Provide the (x, y) coordinate of the cell's center where the given text is located.  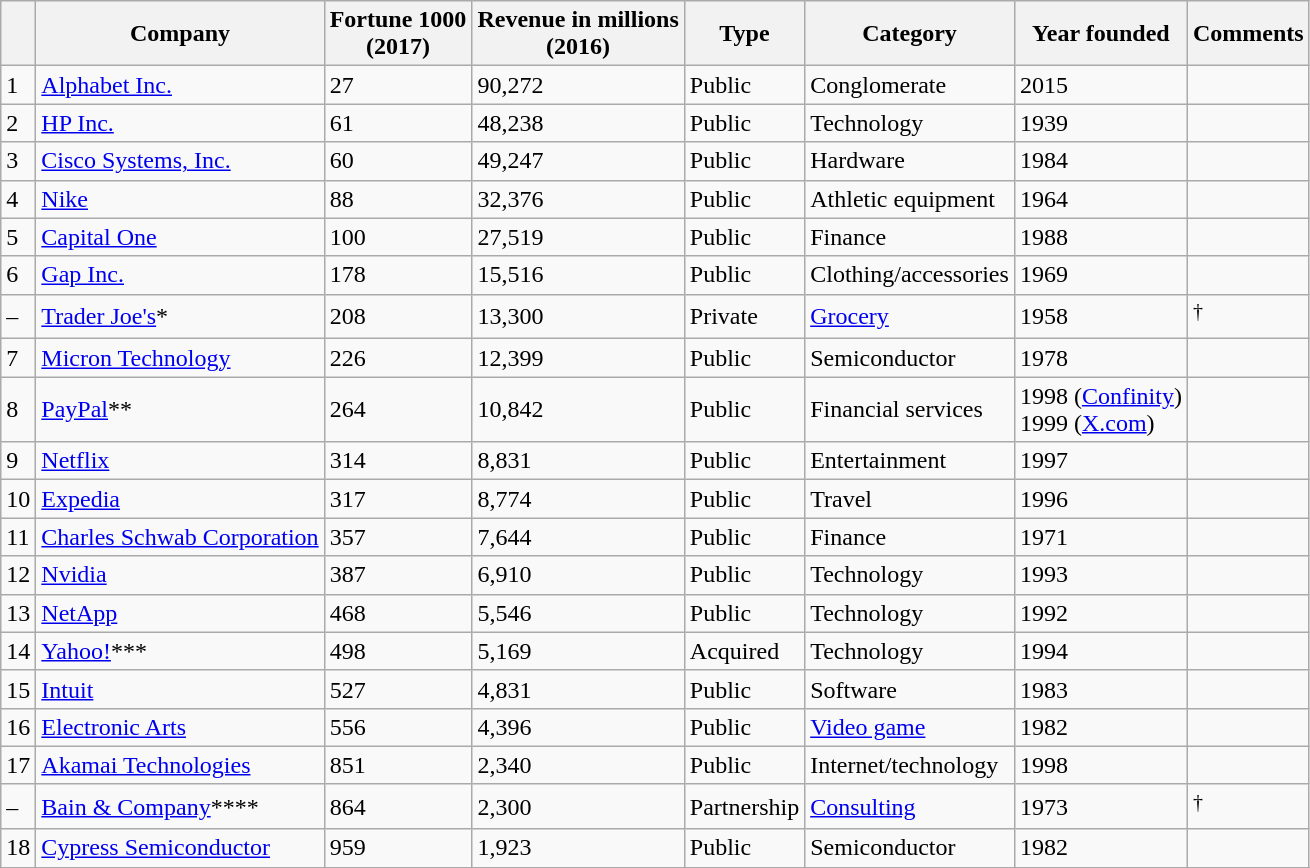
8,831 (578, 461)
Private (744, 316)
Capital One (180, 237)
12,399 (578, 358)
Internet/technology (910, 765)
6,910 (578, 575)
1978 (1100, 358)
Intuit (180, 689)
2 (18, 123)
Athletic equipment (910, 199)
11 (18, 537)
Category (910, 34)
851 (398, 765)
178 (398, 275)
Entertainment (910, 461)
Micron Technology (180, 358)
7 (18, 358)
100 (398, 237)
864 (398, 806)
1983 (1100, 689)
8 (18, 410)
Partnership (744, 806)
Yahoo!*** (180, 651)
1969 (1100, 275)
18 (18, 848)
208 (398, 316)
12 (18, 575)
9 (18, 461)
527 (398, 689)
Company (180, 34)
1964 (1100, 199)
5,546 (578, 613)
Travel (910, 499)
Bain & Company**** (180, 806)
1998 (1100, 765)
7,644 (578, 537)
17 (18, 765)
2,340 (578, 765)
Nike (180, 199)
14 (18, 651)
Expedia (180, 499)
90,272 (578, 85)
Trader Joe's* (180, 316)
60 (398, 161)
Acquired (744, 651)
Revenue in millions(2016) (578, 34)
Type (744, 34)
4 (18, 199)
Clothing/accessories (910, 275)
88 (398, 199)
1997 (1100, 461)
10 (18, 499)
27,519 (578, 237)
357 (398, 537)
Fortune 1000(2017) (398, 34)
Hardware (910, 161)
1994 (1100, 651)
4,831 (578, 689)
Alphabet Inc. (180, 85)
3 (18, 161)
Year founded (1100, 34)
8,774 (578, 499)
1973 (1100, 806)
Video game (910, 727)
Consulting (910, 806)
Cisco Systems, Inc. (180, 161)
PayPal** (180, 410)
48,238 (578, 123)
15 (18, 689)
15,516 (578, 275)
264 (398, 410)
Conglomerate (910, 85)
Charles Schwab Corporation (180, 537)
Grocery (910, 316)
498 (398, 651)
1993 (1100, 575)
27 (398, 85)
6 (18, 275)
959 (398, 848)
2015 (1100, 85)
2,300 (578, 806)
1,923 (578, 848)
317 (398, 499)
Gap Inc. (180, 275)
314 (398, 461)
468 (398, 613)
5,169 (578, 651)
1958 (1100, 316)
Comments (1248, 34)
HP Inc. (180, 123)
Netflix (180, 461)
Software (910, 689)
49,247 (578, 161)
556 (398, 727)
Electronic Arts (180, 727)
1984 (1100, 161)
32,376 (578, 199)
10,842 (578, 410)
16 (18, 727)
1939 (1100, 123)
387 (398, 575)
1998 (Confinity)1999 (X.com) (1100, 410)
4,396 (578, 727)
Nvidia (180, 575)
226 (398, 358)
1988 (1100, 237)
13 (18, 613)
5 (18, 237)
1996 (1100, 499)
Financial services (910, 410)
Cypress Semiconductor (180, 848)
NetApp (180, 613)
1992 (1100, 613)
Akamai Technologies (180, 765)
13,300 (578, 316)
1 (18, 85)
61 (398, 123)
1971 (1100, 537)
